For the text-containing cell, return its midpoint in (x, y) coordinate format. 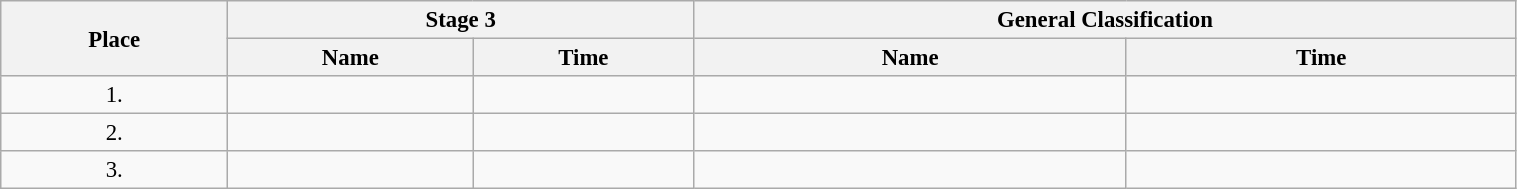
2. (114, 133)
Stage 3 (461, 20)
1. (114, 95)
General Classification (1105, 20)
3. (114, 170)
Place (114, 38)
